Output the [X, Y] coordinate of the center of the cell containing the given text.  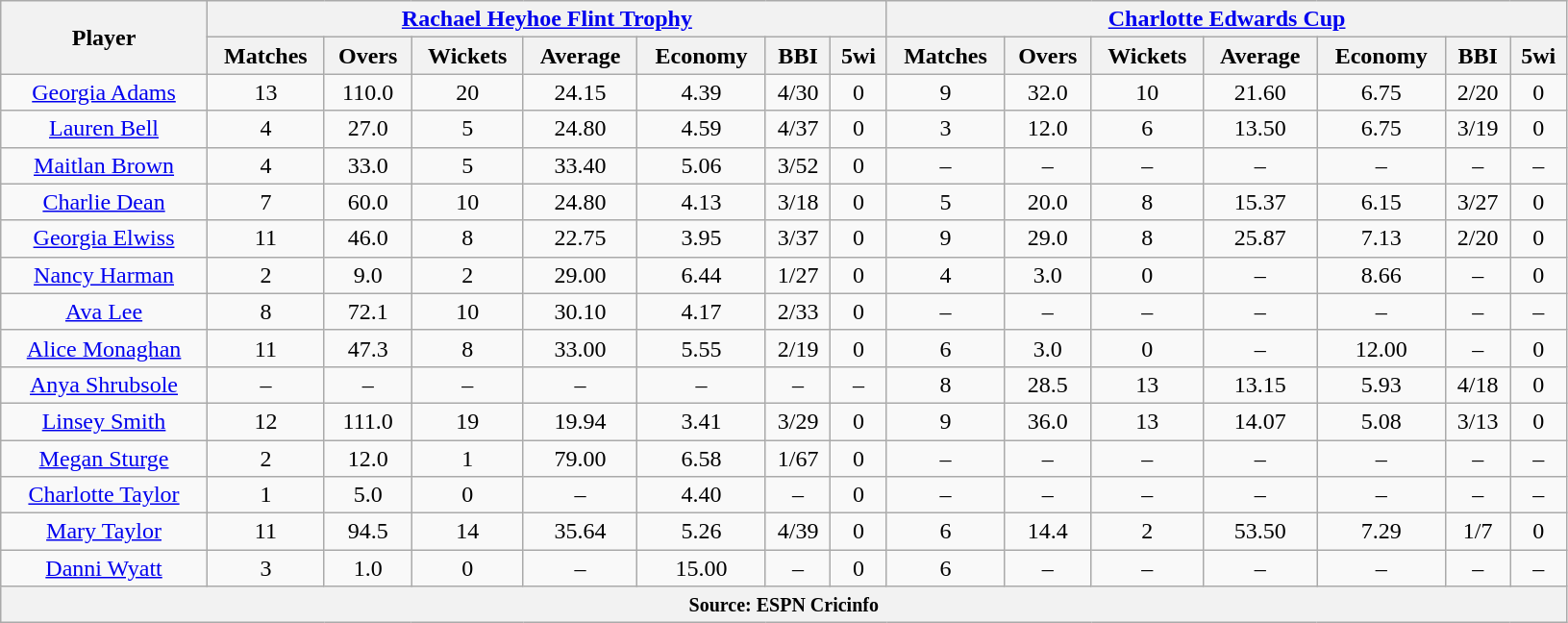
32.0 [1048, 92]
7.29 [1381, 532]
3/18 [798, 202]
13.50 [1260, 129]
47.3 [367, 348]
4.17 [702, 311]
5.26 [702, 532]
3.95 [702, 238]
46.0 [367, 238]
Georgia Elwiss [104, 238]
33.0 [367, 165]
2/33 [798, 311]
4/30 [798, 92]
5.93 [1381, 385]
Charlotte Taylor [104, 495]
19.94 [580, 421]
7 [265, 202]
Nancy Harman [104, 275]
36.0 [1048, 421]
3/27 [1479, 202]
4.40 [702, 495]
14 [467, 532]
35.64 [580, 532]
24.15 [580, 92]
1/67 [798, 459]
72.1 [367, 311]
1/7 [1479, 532]
6.58 [702, 459]
Lauren Bell [104, 129]
2/19 [798, 348]
1.0 [367, 568]
4.13 [702, 202]
12 [265, 421]
28.5 [1048, 385]
15.00 [702, 568]
3/13 [1479, 421]
Mary Taylor [104, 532]
60.0 [367, 202]
22.75 [580, 238]
5.0 [367, 495]
29.0 [1048, 238]
3/37 [798, 238]
4/37 [798, 129]
111.0 [367, 421]
13.15 [1260, 385]
53.50 [1260, 532]
4.39 [702, 92]
Anya Shrubsole [104, 385]
5.06 [702, 165]
Charlie Dean [104, 202]
110.0 [367, 92]
6.44 [702, 275]
14.4 [1048, 532]
Rachael Heyhoe Flint Trophy [546, 19]
5.55 [702, 348]
4/18 [1479, 385]
Charlotte Edwards Cup [1227, 19]
33.00 [580, 348]
3/19 [1479, 129]
20 [467, 92]
27.0 [367, 129]
3.41 [702, 421]
3/29 [798, 421]
1/27 [798, 275]
12.00 [1381, 348]
Linsey Smith [104, 421]
Danni Wyatt [104, 568]
Megan Sturge [104, 459]
4.59 [702, 129]
33.40 [580, 165]
Georgia Adams [104, 92]
Alice Monaghan [104, 348]
3/52 [798, 165]
25.87 [1260, 238]
21.60 [1260, 92]
29.00 [580, 275]
19 [467, 421]
14.07 [1260, 421]
6.15 [1381, 202]
Source: ESPN Cricinfo [784, 605]
4/39 [798, 532]
79.00 [580, 459]
Player [104, 37]
7.13 [1381, 238]
Maitlan Brown [104, 165]
20.0 [1048, 202]
15.37 [1260, 202]
Ava Lee [104, 311]
94.5 [367, 532]
9.0 [367, 275]
5.08 [1381, 421]
30.10 [580, 311]
8.66 [1381, 275]
